Capture the cell that displays the provided text and extract its (X, Y) central coordinate. 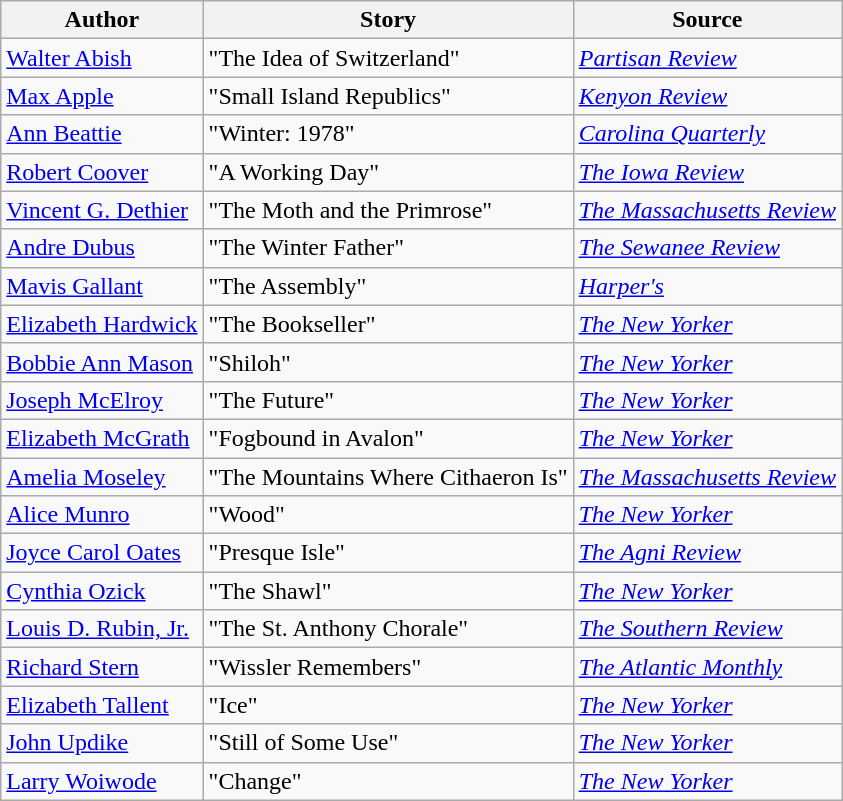
"The Idea of Switzerland" (388, 58)
"The St. Anthony Chorale" (388, 629)
The Southern Review (707, 629)
"The Mountains Where Cithaeron Is" (388, 477)
Richard Stern (102, 667)
Alice Munro (102, 515)
"Fogbound in Avalon" (388, 438)
Robert Coover (102, 172)
Partisan Review (707, 58)
"Wood" (388, 515)
Author (102, 20)
Cynthia Ozick (102, 591)
John Updike (102, 743)
Louis D. Rubin, Jr. (102, 629)
"The Future" (388, 400)
Story (388, 20)
"Shiloh" (388, 362)
"The Shawl" (388, 591)
"The Moth and the Primrose" (388, 210)
Andre Dubus (102, 248)
Max Apple (102, 96)
Source (707, 20)
Joyce Carol Oates (102, 553)
"The Winter Father" (388, 248)
"Ice" (388, 705)
"The Assembly" (388, 286)
"Presque Isle" (388, 553)
Vincent G. Dethier (102, 210)
Walter Abish (102, 58)
"Winter: 1978" (388, 134)
The Atlantic Monthly (707, 667)
Bobbie Ann Mason (102, 362)
The Iowa Review (707, 172)
Elizabeth McGrath (102, 438)
Elizabeth Hardwick (102, 324)
Mavis Gallant (102, 286)
"Change" (388, 781)
"A Working Day" (388, 172)
"Small Island Republics" (388, 96)
Ann Beattie (102, 134)
Joseph McElroy (102, 400)
"Wissler Remembers" (388, 667)
Amelia Moseley (102, 477)
Kenyon Review (707, 96)
The Sewanee Review (707, 248)
Harper's (707, 286)
Elizabeth Tallent (102, 705)
The Agni Review (707, 553)
Larry Woiwode (102, 781)
Carolina Quarterly (707, 134)
"Still of Some Use" (388, 743)
"The Bookseller" (388, 324)
